Scan for the cell matching the given text and deliver its [X, Y] coordinate at center. 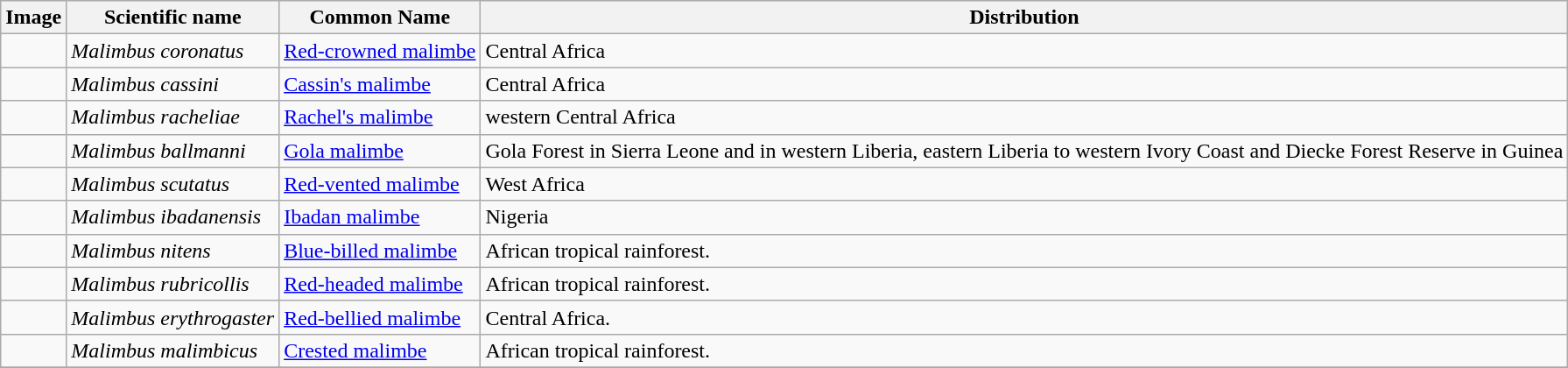
West Africa [1024, 184]
Rachel's malimbe [380, 117]
Gola malimbe [380, 151]
Crested malimbe [380, 350]
Cassin's malimbe [380, 84]
Ibadan malimbe [380, 217]
western Central Africa [1024, 117]
Blue-billed malimbe [380, 251]
Malimbus erythrogaster [173, 317]
Malimbus racheliae [173, 117]
Distribution [1024, 18]
Common Name [380, 18]
Malimbus ballmanni [173, 151]
Red-crowned malimbe [380, 51]
Red-vented malimbe [380, 184]
Nigeria [1024, 217]
Malimbus coronatus [173, 51]
Red-headed malimbe [380, 284]
Malimbus cassini [173, 84]
Image [33, 18]
Malimbus nitens [173, 251]
Gola Forest in Sierra Leone and in western Liberia, eastern Liberia to western Ivory Coast and Diecke Forest Reserve in Guinea [1024, 151]
Central Africa. [1024, 317]
Malimbus scutatus [173, 184]
Malimbus ibadanensis [173, 217]
Scientific name [173, 18]
Red-bellied malimbe [380, 317]
Malimbus malimbicus [173, 350]
Malimbus rubricollis [173, 284]
